Find where the given text appears and provide that cell's center as [x, y] coordinate. 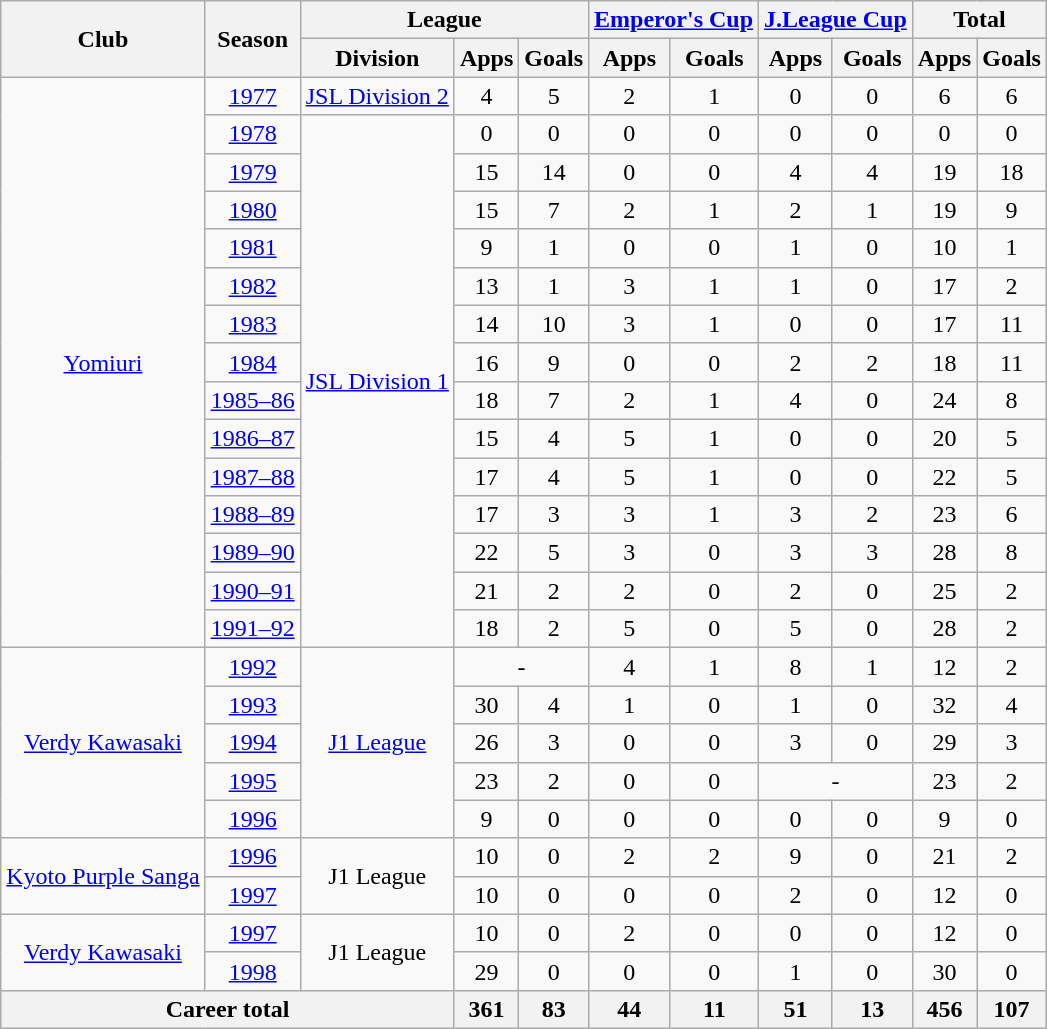
107 [1012, 1009]
25 [944, 591]
1980 [252, 210]
1992 [252, 667]
Emperor's Cup [674, 20]
1977 [252, 96]
J.League Cup [836, 20]
16 [486, 362]
JSL Division 1 [377, 382]
Season [252, 39]
456 [944, 1009]
1987–88 [252, 477]
1989–90 [252, 553]
Yomiuri [103, 362]
1991–92 [252, 629]
Total [979, 20]
JSL Division 2 [377, 96]
1982 [252, 286]
1978 [252, 134]
1995 [252, 781]
83 [554, 1009]
1983 [252, 324]
1979 [252, 172]
361 [486, 1009]
League [444, 20]
Club [103, 39]
44 [630, 1009]
Career total [228, 1009]
1990–91 [252, 591]
Division [377, 58]
1998 [252, 971]
24 [944, 400]
32 [944, 705]
51 [796, 1009]
1986–87 [252, 438]
Kyoto Purple Sanga [103, 876]
20 [944, 438]
1993 [252, 705]
1994 [252, 743]
1981 [252, 248]
1984 [252, 362]
1985–86 [252, 400]
1988–89 [252, 515]
26 [486, 743]
